Identify which cell holds the provided text, then report its (X, Y) central coordinate. 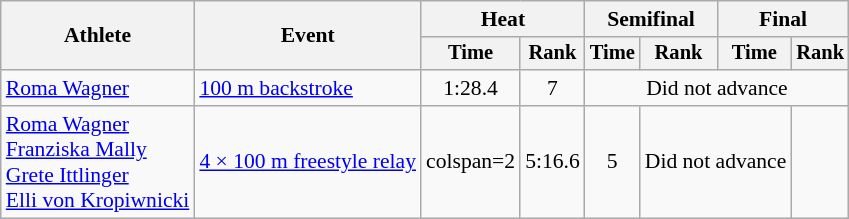
Roma Wagner (98, 88)
Heat (503, 19)
Final (783, 19)
4 × 100 m freestyle relay (308, 162)
5:16.6 (552, 162)
Athlete (98, 36)
5 (612, 162)
Roma WagnerFranziska MallyGrete IttlingerElli von Kropiwnicki (98, 162)
100 m backstroke (308, 88)
Semifinal (651, 19)
1:28.4 (470, 88)
7 (552, 88)
colspan=2 (470, 162)
Event (308, 36)
